Pinpoint the cell where the given text exists, returning its [x, y] midpoint coordinate. 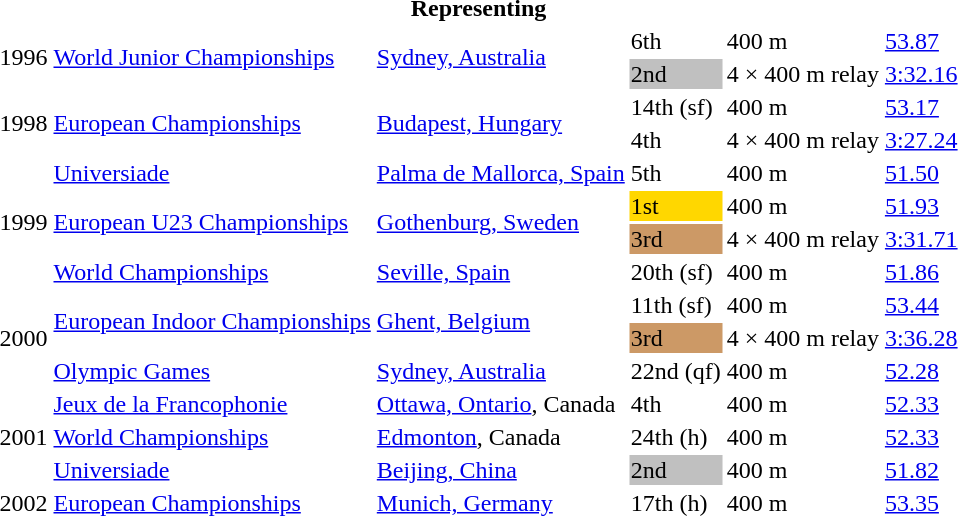
24th (h) [676, 437]
Ghent, Belgium [500, 322]
22nd (qf) [676, 371]
European Indoor Championships [212, 322]
Jeux de la Francophonie [212, 404]
6th [676, 41]
11th (sf) [676, 305]
World Junior Championships [212, 58]
14th (sf) [676, 107]
European U23 Championships [212, 222]
Budapest, Hungary [500, 124]
20th (sf) [676, 272]
Seville, Spain [500, 272]
Palma de Mallorca, Spain [500, 173]
Gothenburg, Sweden [500, 222]
European Championships [212, 124]
Edmonton, Canada [500, 437]
1st [676, 206]
Olympic Games [212, 371]
5th [676, 173]
Beijing, China [500, 470]
Ottawa, Ontario, Canada [500, 404]
